For the text-containing cell, return its midpoint in [x, y] coordinate format. 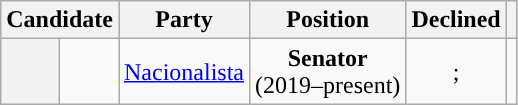
Position [328, 20]
Declined [456, 20]
Party [184, 20]
; [456, 72]
Candidate [60, 20]
Nacionalista [184, 72]
Senator(2019–present) [328, 72]
